Pinpoint the cell where the given text exists, returning its [x, y] midpoint coordinate. 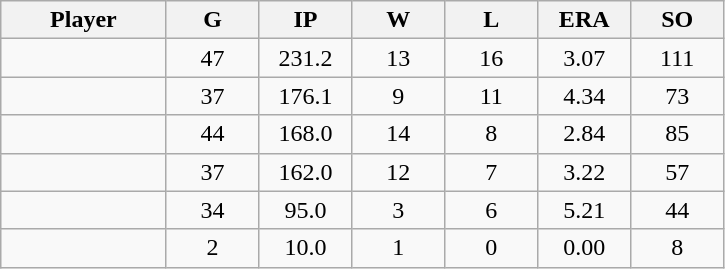
73 [678, 96]
13 [398, 58]
176.1 [306, 96]
14 [398, 134]
2.84 [584, 134]
16 [492, 58]
85 [678, 134]
3.07 [584, 58]
5.21 [584, 210]
W [398, 20]
47 [212, 58]
0 [492, 248]
111 [678, 58]
34 [212, 210]
11 [492, 96]
3.22 [584, 172]
2 [212, 248]
SO [678, 20]
0.00 [584, 248]
168.0 [306, 134]
L [492, 20]
231.2 [306, 58]
7 [492, 172]
6 [492, 210]
12 [398, 172]
Player [84, 20]
G [212, 20]
3 [398, 210]
4.34 [584, 96]
57 [678, 172]
IP [306, 20]
162.0 [306, 172]
1 [398, 248]
ERA [584, 20]
95.0 [306, 210]
10.0 [306, 248]
9 [398, 96]
